From the cell containing the given text, extract its center point as [X, Y] coordinate. 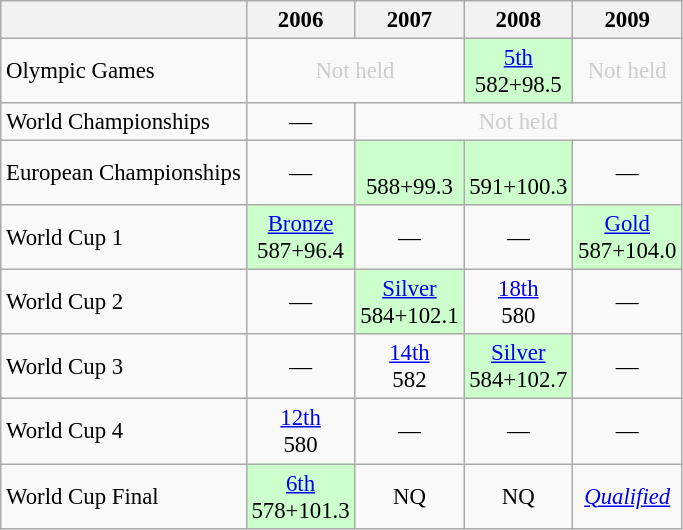
World Cup 4 [124, 432]
Silver584+102.7 [518, 366]
World Cup 3 [124, 366]
2008 [518, 20]
World Cup 2 [124, 302]
World Cup Final [124, 496]
591+100.3 [518, 174]
2007 [410, 20]
World Championships [124, 122]
Olympic Games [124, 72]
18th580 [518, 302]
5th582+98.5 [518, 72]
588+99.3 [410, 174]
14th582 [410, 366]
Qualified [628, 496]
European Championships [124, 174]
Bronze587+96.4 [300, 238]
2009 [628, 20]
12th580 [300, 432]
Gold587+104.0 [628, 238]
World Cup 1 [124, 238]
Silver584+102.1 [410, 302]
6th578+101.3 [300, 496]
2006 [300, 20]
